From the cell containing the given text, extract its center point as [x, y] coordinate. 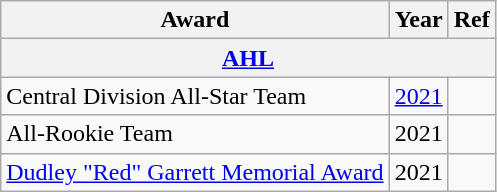
AHL [248, 58]
Dudley "Red" Garrett Memorial Award [195, 172]
Award [195, 20]
Year [418, 20]
All-Rookie Team [195, 134]
Central Division All-Star Team [195, 96]
Ref [472, 20]
